Identify which cell holds the provided text, then report its (X, Y) central coordinate. 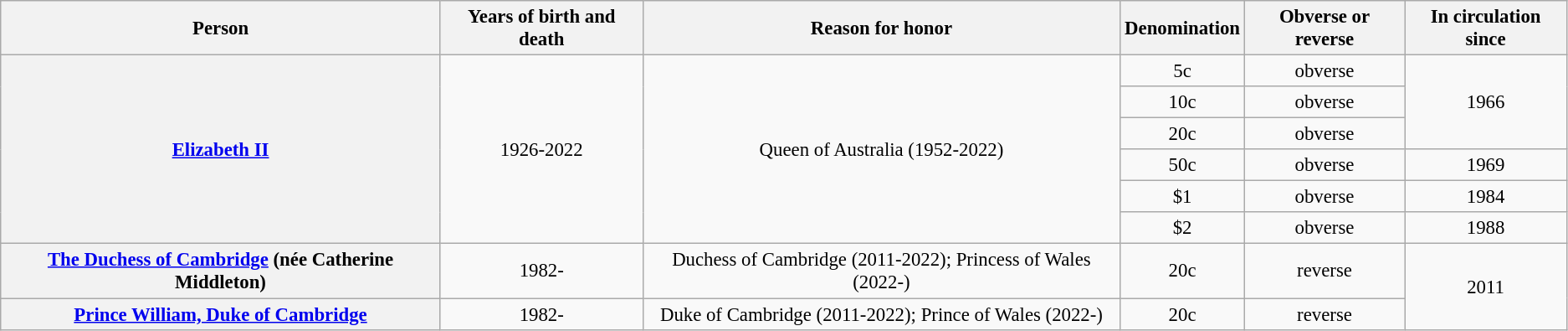
Years of birth and death (541, 28)
Duchess of Cambridge (2011-2022); Princess of Wales (2022-) (882, 272)
Denomination (1183, 28)
1984 (1486, 197)
$1 (1183, 197)
1988 (1486, 229)
Reason for honor (882, 28)
50c (1183, 165)
1926-2022 (541, 150)
In circulation since (1486, 28)
Obverse or reverse (1324, 28)
Elizabeth II (221, 150)
Queen of Australia (1952-2022) (882, 150)
Prince William, Duke of Cambridge (221, 314)
The Duchess of Cambridge (née Catherine Middleton) (221, 272)
1969 (1486, 165)
1966 (1486, 102)
Duke of Cambridge (2011-2022); Prince of Wales (2022-) (882, 314)
10c (1183, 102)
Person (221, 28)
$2 (1183, 229)
2011 (1486, 287)
5c (1183, 71)
